From the cell containing the given text, extract its center point as [x, y] coordinate. 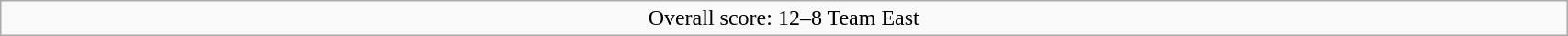
Overall score: 12–8 Team East [784, 18]
